Provide the [X, Y] coordinate of the cell's center where the given text is located.  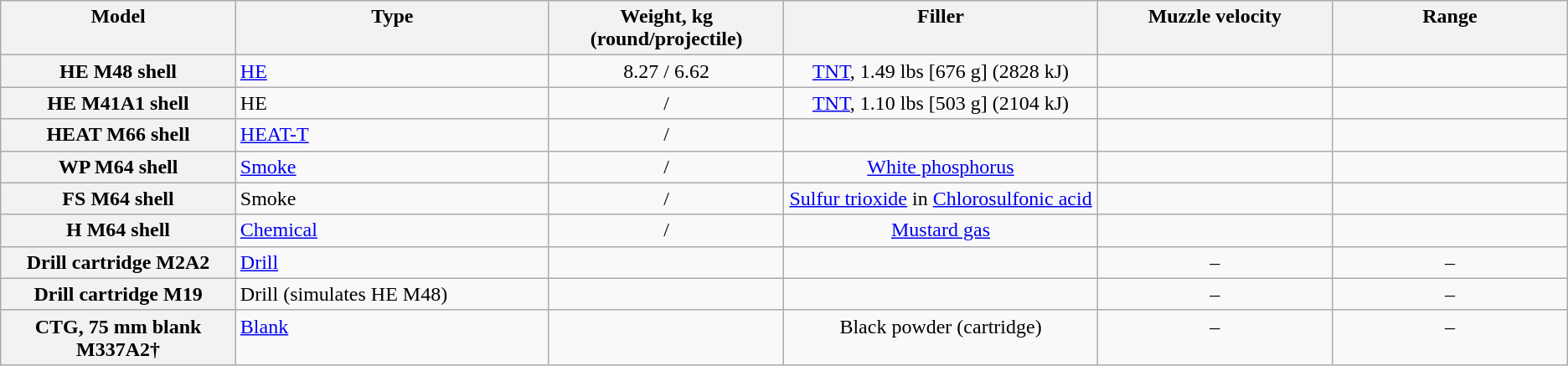
Drill cartridge M2A2 [119, 262]
Type [392, 28]
HEAT-T [392, 135]
Black powder (cartridge) [941, 337]
WP M64 shell [119, 167]
Mustard gas [941, 230]
8.27 / 6.62 [667, 71]
Drill (simulates HE M48) [392, 294]
CTG, 75 mm blank M337A2† [119, 337]
FS M64 shell [119, 198]
TNT, 1.10 lbs [503 g] (2104 kJ) [941, 103]
HE M41A1 shell [119, 103]
Model [119, 28]
Chemical [392, 230]
Blank [392, 337]
White phosphorus [941, 167]
Drill [392, 262]
Drill cartridge M19 [119, 294]
H M64 shell [119, 230]
HE M48 shell [119, 71]
TNT, 1.49 lbs [676 g] (2828 kJ) [941, 71]
Filler [941, 28]
Muzzle velocity [1215, 28]
Weight, kg (round/projectile) [667, 28]
HEAT M66 shell [119, 135]
Range [1451, 28]
Sulfur trioxide in Chlorosulfonic acid [941, 198]
